From the cell containing the given text, extract its center point as (X, Y) coordinate. 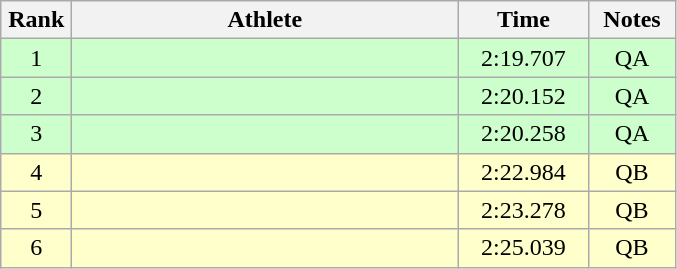
3 (36, 134)
Rank (36, 20)
2:20.258 (524, 134)
6 (36, 248)
5 (36, 210)
2:20.152 (524, 96)
Notes (632, 20)
2:23.278 (524, 210)
2 (36, 96)
2:25.039 (524, 248)
2:19.707 (524, 58)
4 (36, 172)
Athlete (265, 20)
1 (36, 58)
2:22.984 (524, 172)
Time (524, 20)
